Identify which cell holds the provided text, then report its [x, y] central coordinate. 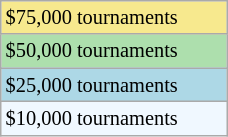
$25,000 tournaments [114, 85]
$75,000 tournaments [114, 17]
$10,000 tournaments [114, 118]
$50,000 tournaments [114, 51]
